Pinpoint the cell where the given text exists, returning its [x, y] midpoint coordinate. 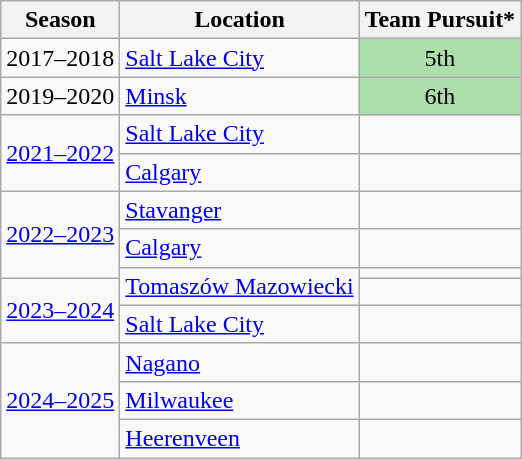
Heerenveen [240, 438]
Tomaszów Mazowiecki [240, 286]
Location [240, 20]
Nagano [240, 362]
2024–2025 [60, 400]
Stavanger [240, 210]
2017–2018 [60, 58]
6th [440, 96]
2019–2020 [60, 96]
2023–2024 [60, 310]
Milwaukee [240, 400]
2022–2023 [60, 234]
2021–2022 [60, 153]
Team Pursuit* [440, 20]
5th [440, 58]
Minsk [240, 96]
Season [60, 20]
